Pinpoint the cell where the given text exists, returning its (x, y) midpoint coordinate. 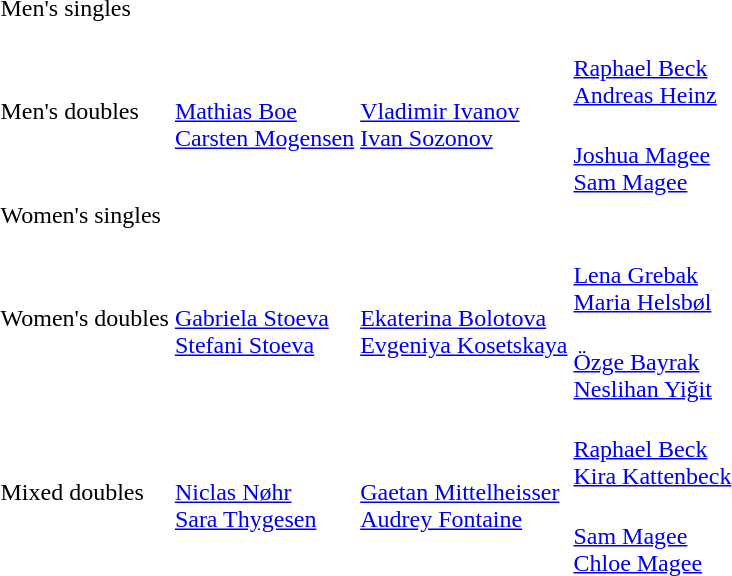
Vladimir IvanovIvan Sozonov (464, 112)
Ekaterina BolotovaEvgeniya Kosetskaya (464, 318)
Mathias BoeCarsten Mogensen (264, 112)
Gabriela StoevaStefani Stoeva (264, 318)
